Pinpoint the cell where the given text exists, returning its (X, Y) midpoint coordinate. 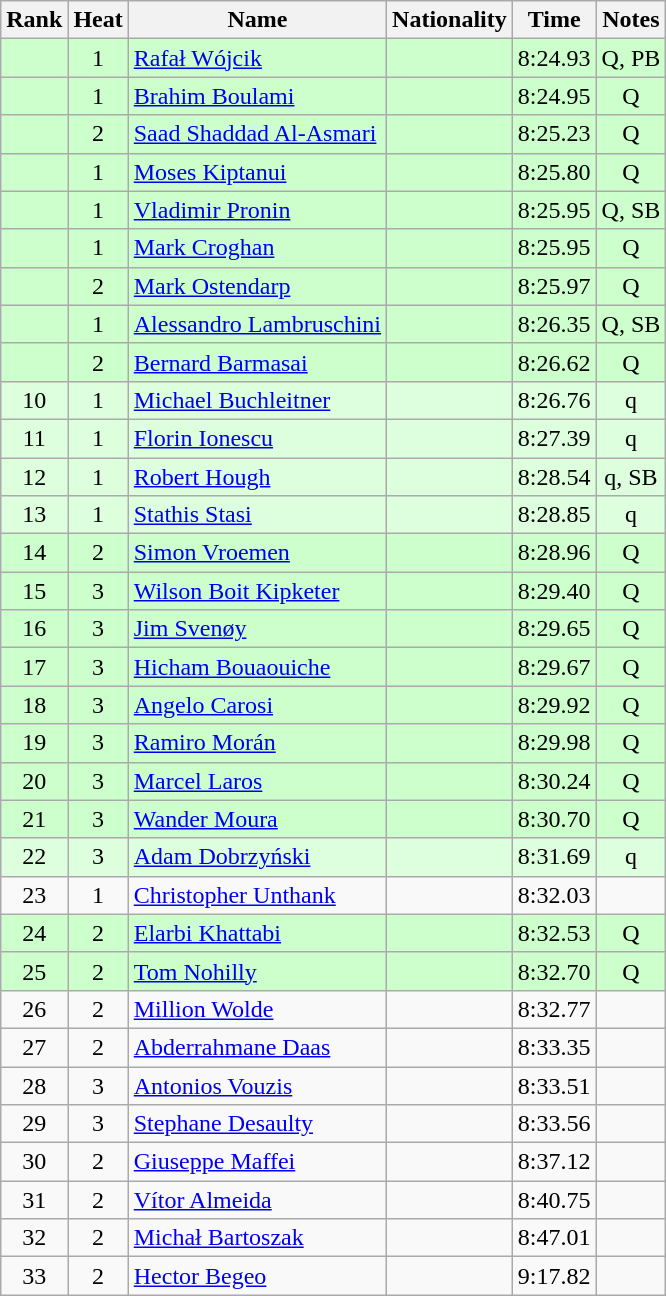
Bernard Barmasai (257, 362)
Jim Svenøy (257, 629)
Hector Begeo (257, 1276)
8:33.56 (554, 1124)
Q, PB (631, 58)
8:25.23 (554, 134)
21 (34, 819)
27 (34, 1047)
Nationality (450, 20)
Hicham Bouaouiche (257, 667)
Mark Croghan (257, 248)
8:32.70 (554, 971)
Wander Moura (257, 819)
8:24.95 (554, 96)
33 (34, 1276)
Wilson Boit Kipketer (257, 591)
8:37.12 (554, 1162)
24 (34, 933)
14 (34, 553)
Vladimir Pronin (257, 210)
Million Wolde (257, 1009)
17 (34, 667)
Giuseppe Maffei (257, 1162)
Tom Nohilly (257, 971)
Michał Bartoszak (257, 1238)
8:27.39 (554, 438)
8:29.92 (554, 705)
Simon Vroemen (257, 553)
22 (34, 857)
13 (34, 515)
11 (34, 438)
8:33.35 (554, 1047)
Heat (98, 20)
Rank (34, 20)
12 (34, 477)
8:28.85 (554, 515)
Elarbi Khattabi (257, 933)
32 (34, 1238)
Moses Kiptanui (257, 172)
Robert Hough (257, 477)
Notes (631, 20)
8:28.54 (554, 477)
8:32.77 (554, 1009)
8:40.75 (554, 1200)
8:33.51 (554, 1085)
Michael Buchleitner (257, 400)
31 (34, 1200)
23 (34, 895)
16 (34, 629)
30 (34, 1162)
q, SB (631, 477)
Christopher Unthank (257, 895)
29 (34, 1124)
8:28.96 (554, 553)
Rafał Wójcik (257, 58)
Marcel Laros (257, 781)
Florin Ionescu (257, 438)
Ramiro Morán (257, 743)
Abderrahmane Daas (257, 1047)
8:25.80 (554, 172)
Time (554, 20)
Mark Ostendarp (257, 286)
Vítor Almeida (257, 1200)
15 (34, 591)
Alessandro Lambruschini (257, 324)
8:29.65 (554, 629)
8:26.35 (554, 324)
Name (257, 20)
28 (34, 1085)
8:29.67 (554, 667)
8:32.53 (554, 933)
Stephane Desaulty (257, 1124)
8:47.01 (554, 1238)
8:29.98 (554, 743)
8:31.69 (554, 857)
18 (34, 705)
8:32.03 (554, 895)
8:30.24 (554, 781)
Antonios Vouzis (257, 1085)
Brahim Boulami (257, 96)
20 (34, 781)
8:24.93 (554, 58)
8:25.97 (554, 286)
19 (34, 743)
9:17.82 (554, 1276)
25 (34, 971)
Saad Shaddad Al-Asmari (257, 134)
Angelo Carosi (257, 705)
10 (34, 400)
Adam Dobrzyński (257, 857)
8:29.40 (554, 591)
8:26.76 (554, 400)
Stathis Stasi (257, 515)
8:30.70 (554, 819)
26 (34, 1009)
8:26.62 (554, 362)
